Locate the cell with the specified text and output its [x, y] center coordinate. 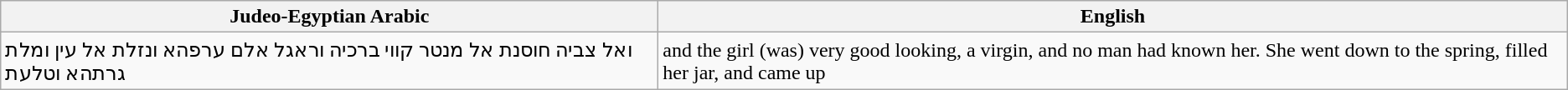
Judeo-Egyptian Arabic [330, 17]
English [1112, 17]
and the girl (was) very good looking, a virgin, and no man had known her. She went down to the spring, filled her jar, and came up [1112, 61]
ואל צביה חוסנת אל מנטר קווי ברכיה וראגל אלם ערפהא ונזלת אל עין ומלת גרתהא וטלעת [330, 61]
